Provide the (X, Y) coordinate of the cell's center where the given text is located.  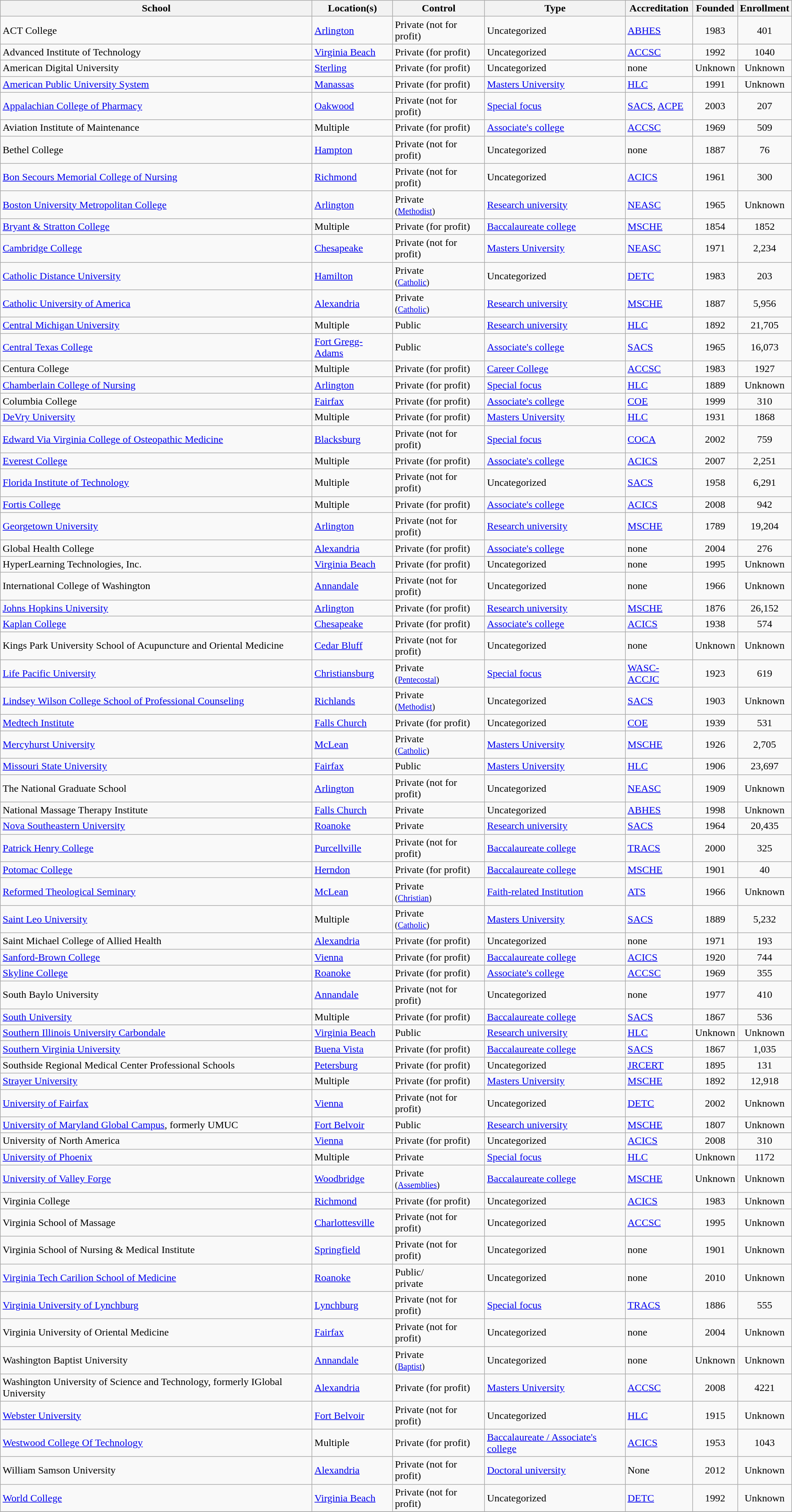
Founded (715, 8)
Southern Illinois University Carbondale (157, 1033)
2,705 (764, 745)
1876 (715, 608)
Bethel College (157, 150)
Accreditation (659, 8)
1998 (715, 810)
Southern Virginia University (157, 1049)
355 (764, 973)
Woodbridge (352, 1179)
HyperLearning Technologies, Inc. (157, 564)
Sterling (352, 68)
1895 (715, 1065)
Advanced Institute of Technology (157, 52)
Public/private (439, 1277)
1915 (715, 1415)
University of Phoenix (157, 1157)
1953 (715, 1443)
1939 (715, 723)
Aviation Institute of Maintenance (157, 128)
University of Maryland Global Campus, formerly UMUC (157, 1125)
Doctoral university (555, 1470)
Hamilton (352, 276)
Manassas (352, 84)
Virginia School of Nursing & Medical Institute (157, 1250)
207 (764, 106)
2010 (715, 1277)
Bon Secours Memorial College of Nursing (157, 177)
University of Valley Forge (157, 1179)
ATS (659, 891)
193 (764, 941)
16,073 (764, 347)
Private(Pentecostal) (439, 674)
619 (764, 674)
1906 (715, 766)
University of North America (157, 1141)
Career College (555, 369)
1903 (715, 701)
Virginia University of Oriental Medicine (157, 1333)
Location(s) (352, 8)
Johns Hopkins University (157, 608)
203 (764, 276)
Lynchburg (352, 1305)
2007 (715, 461)
19,204 (764, 526)
1854 (715, 226)
South University (157, 1017)
26,152 (764, 608)
1927 (764, 369)
National Massage Therapy Institute (157, 810)
Columbia College (157, 401)
1926 (715, 745)
Virginia School of Massage (157, 1222)
Petersburg (352, 1065)
2,234 (764, 248)
21,705 (764, 325)
COCA (659, 439)
1852 (764, 226)
1931 (715, 417)
Charlottesville (352, 1222)
Georgetown University (157, 526)
University of Fairfax (157, 1103)
Catholic University of America (157, 304)
Purcellville (352, 848)
Patrick Henry College (157, 848)
Kaplan College (157, 624)
Washington Baptist University (157, 1360)
Central Texas College (157, 347)
William Samson University (157, 1470)
Appalachian College of Pharmacy (157, 106)
Bryant & Stratton College (157, 226)
1920 (715, 957)
Westwood College Of Technology (157, 1443)
410 (764, 995)
Central Michigan University (157, 325)
Virginia Tech Carilion School of Medicine (157, 1277)
Washington University of Science and Technology, formerly IGlobal University (157, 1388)
2003 (715, 106)
Florida Institute of Technology (157, 482)
Potomac College (157, 870)
536 (764, 1017)
Enrollment (764, 8)
Lindsey Wilson College School of Professional Counseling (157, 701)
Oakwood (352, 106)
759 (764, 439)
1991 (715, 84)
23,697 (764, 766)
1789 (715, 526)
1807 (715, 1125)
Strayer University (157, 1081)
2000 (715, 848)
325 (764, 848)
20,435 (764, 826)
1964 (715, 826)
1040 (764, 52)
5,956 (764, 304)
ACT College (157, 30)
942 (764, 504)
Type (555, 8)
40 (764, 870)
World College (157, 1498)
Cambridge College (157, 248)
Christiansburg (352, 674)
South Baylo University (157, 995)
555 (764, 1305)
Sanford-Brown College (157, 957)
76 (764, 150)
1868 (764, 417)
Edward Via Virginia College of Osteopathic Medicine (157, 439)
American Public University System (157, 84)
Saint Michael College of Allied Health (157, 941)
Blacksburg (352, 439)
Nova Southeastern University (157, 826)
Cedar Bluff (352, 646)
Private(Baptist) (439, 1360)
Global Health College (157, 548)
Mercyhurst University (157, 745)
Missouri State University (157, 766)
5,232 (764, 919)
Fort Gregg-Adams (352, 347)
6,291 (764, 482)
JRCERT (659, 1065)
4221 (764, 1388)
1909 (715, 788)
Kings Park University School of Acupuncture and Oriental Medicine (157, 646)
Skyline College (157, 973)
Control (439, 8)
WASC-ACCJC (659, 674)
Southside Regional Medical Center Professional Schools (157, 1065)
744 (764, 957)
531 (764, 723)
Life Pacific University (157, 674)
1172 (764, 1157)
American Digital University (157, 68)
509 (764, 128)
DeVry University (157, 417)
Catholic Distance University (157, 276)
International College of Washington (157, 586)
School (157, 8)
Reformed Theological Seminary (157, 891)
Saint Leo University (157, 919)
Springfield (352, 1250)
401 (764, 30)
1043 (764, 1443)
574 (764, 624)
Baccalaureate / Associate's college (555, 1443)
1999 (715, 401)
1923 (715, 674)
Chamberlain College of Nursing (157, 385)
12,918 (764, 1081)
1938 (715, 624)
Fortis College (157, 504)
Centura College (157, 369)
276 (764, 548)
Everest College (157, 461)
Boston University Metropolitan College (157, 205)
Private(Christian) (439, 891)
Buena Vista (352, 1049)
2012 (715, 1470)
The National Graduate School (157, 788)
1961 (715, 177)
1958 (715, 482)
131 (764, 1065)
Medtech Institute (157, 723)
Private(Assemblies) (439, 1179)
Virginia College (157, 1201)
1977 (715, 995)
300 (764, 177)
2,251 (764, 461)
Richlands (352, 701)
Hampton (352, 150)
SACS, ACPE (659, 106)
Herndon (352, 870)
Webster University (157, 1415)
Faith-related Institution (555, 891)
Virginia University of Lynchburg (157, 1305)
1,035 (764, 1049)
1886 (715, 1305)
None (659, 1470)
